Scan for the cell matching the given text and deliver its (X, Y) coordinate at center. 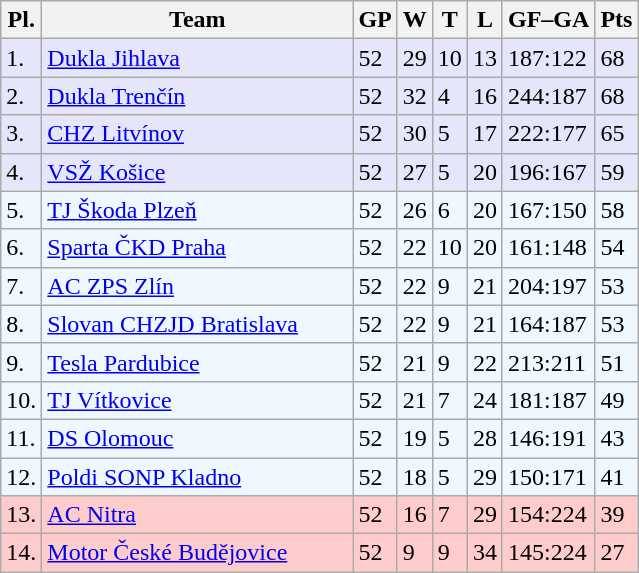
5. (22, 210)
6. (22, 248)
58 (616, 210)
T (450, 20)
Slovan CHZJD Bratislava (198, 324)
49 (616, 400)
Tesla Pardubice (198, 362)
204:197 (548, 286)
9. (22, 362)
Dukla Jihlava (198, 58)
GP (375, 20)
TJ Vítkovice (198, 400)
Dukla Trenčín (198, 96)
VSŽ Košice (198, 172)
24 (484, 400)
161:148 (548, 248)
167:150 (548, 210)
L (484, 20)
6 (450, 210)
7. (22, 286)
244:187 (548, 96)
26 (414, 210)
13. (22, 515)
8. (22, 324)
222:177 (548, 134)
DS Olomouc (198, 438)
28 (484, 438)
GF–GA (548, 20)
4. (22, 172)
146:191 (548, 438)
39 (616, 515)
12. (22, 477)
3. (22, 134)
2. (22, 96)
213:211 (548, 362)
145:224 (548, 553)
34 (484, 553)
Sparta ČKD Praha (198, 248)
CHZ Litvínov (198, 134)
14. (22, 553)
54 (616, 248)
Team (198, 20)
196:167 (548, 172)
30 (414, 134)
13 (484, 58)
W (414, 20)
AC Nitra (198, 515)
17 (484, 134)
10. (22, 400)
Poldi SONP Kladno (198, 477)
AC ZPS Zlín (198, 286)
TJ Škoda Plzeň (198, 210)
181:187 (548, 400)
18 (414, 477)
1. (22, 58)
187:122 (548, 58)
164:187 (548, 324)
Pts (616, 20)
41 (616, 477)
4 (450, 96)
Pl. (22, 20)
150:171 (548, 477)
65 (616, 134)
11. (22, 438)
19 (414, 438)
32 (414, 96)
Motor České Budějovice (198, 553)
43 (616, 438)
51 (616, 362)
154:224 (548, 515)
59 (616, 172)
